Search for the cell housing the specified text and yield its [x, y] center coordinate. 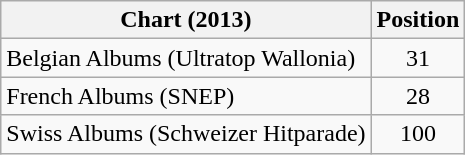
31 [418, 58]
Chart (2013) [186, 20]
Swiss Albums (Schweizer Hitparade) [186, 134]
28 [418, 96]
French Albums (SNEP) [186, 96]
Belgian Albums (Ultratop Wallonia) [186, 58]
Position [418, 20]
100 [418, 134]
